Return [X, Y] of the center of cell containing provided text 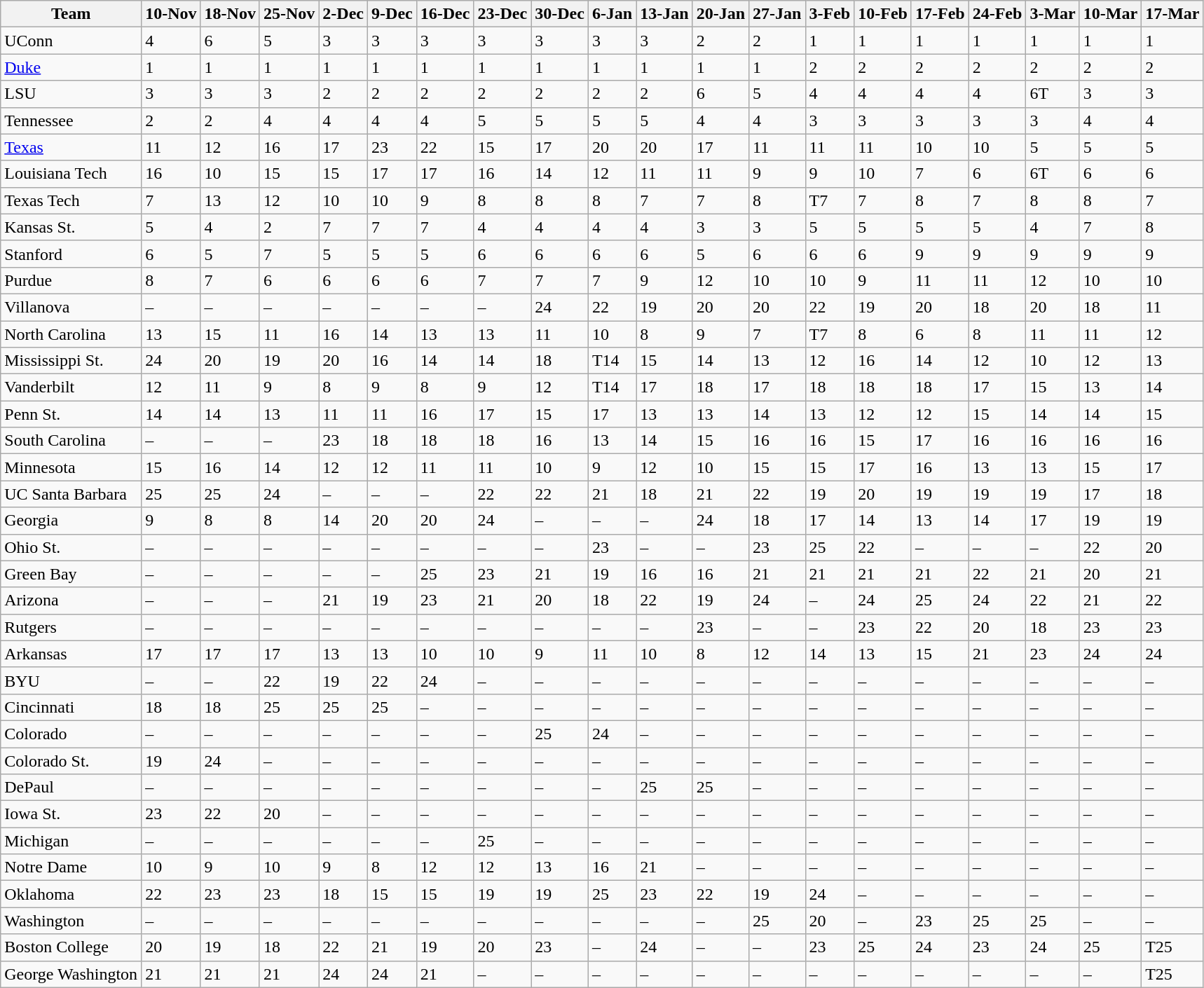
3-Feb [830, 14]
3-Mar [1053, 14]
18-Nov [230, 14]
DePaul [71, 788]
Texas Tech [71, 200]
UC Santa Barbara [71, 494]
Oklahoma [71, 894]
Purdue [71, 280]
Georgia [71, 521]
16-Dec [445, 14]
17-Mar [1172, 14]
LSU [71, 94]
27-Jan [777, 14]
2-Dec [343, 14]
30-Dec [560, 14]
Louisiana Tech [71, 174]
Vanderbilt [71, 387]
Boston College [71, 947]
Michigan [71, 841]
Tennessee [71, 121]
Notre Dame [71, 867]
Duke [71, 67]
6-Jan [612, 14]
Green Bay [71, 574]
Iowa St. [71, 814]
North Carolina [71, 334]
10-Mar [1110, 14]
Arizona [71, 601]
Villanova [71, 307]
Ohio St. [71, 547]
20-Jan [720, 14]
Kansas St. [71, 227]
10-Nov [171, 14]
Texas [71, 147]
Washington [71, 921]
Arkansas [71, 654]
Stanford [71, 254]
Mississippi St. [71, 361]
23-Dec [502, 14]
13-Jan [664, 14]
24-Feb [997, 14]
9-Dec [392, 14]
UConn [71, 41]
10-Feb [883, 14]
17-Feb [940, 14]
BYU [71, 680]
Penn St. [71, 414]
Rutgers [71, 627]
Colorado [71, 734]
Colorado St. [71, 760]
Minnesota [71, 467]
South Carolina [71, 441]
Team [71, 14]
25-Nov [289, 14]
Cincinnati [71, 707]
George Washington [71, 974]
